Detect which cell encompasses the target text, then output its (x, y) center coordinate. 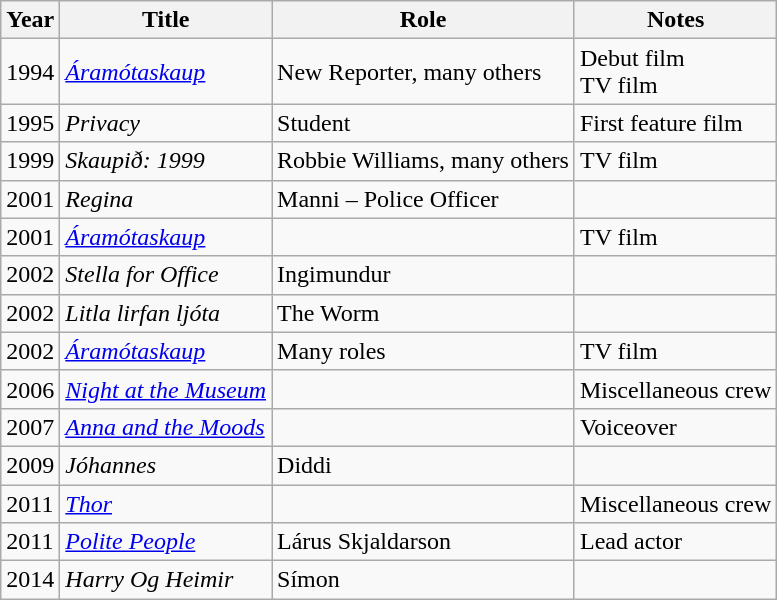
Regina (166, 199)
Jóhannes (166, 465)
The Worm (424, 313)
Night at the Museum (166, 389)
2009 (30, 465)
Role (424, 20)
2006 (30, 389)
Lárus Skjaldarson (424, 542)
Voiceover (675, 427)
Privacy (166, 123)
Debut filmTV film (675, 72)
Ingimundur (424, 275)
2014 (30, 580)
1994 (30, 72)
Robbie Williams, many others (424, 161)
1999 (30, 161)
Polite People (166, 542)
Lead actor (675, 542)
Many roles (424, 351)
Skaupið: 1999 (166, 161)
Thor (166, 503)
Year (30, 20)
Símon (424, 580)
Student (424, 123)
Diddi (424, 465)
Title (166, 20)
Harry Og Heimir (166, 580)
2007 (30, 427)
Anna and the Moods (166, 427)
New Reporter, many others (424, 72)
1995 (30, 123)
Litla lirfan ljóta (166, 313)
Notes (675, 20)
First feature film (675, 123)
Manni – Police Officer (424, 199)
Stella for Office (166, 275)
